Locate the cell with the specified text and output its (x, y) center coordinate. 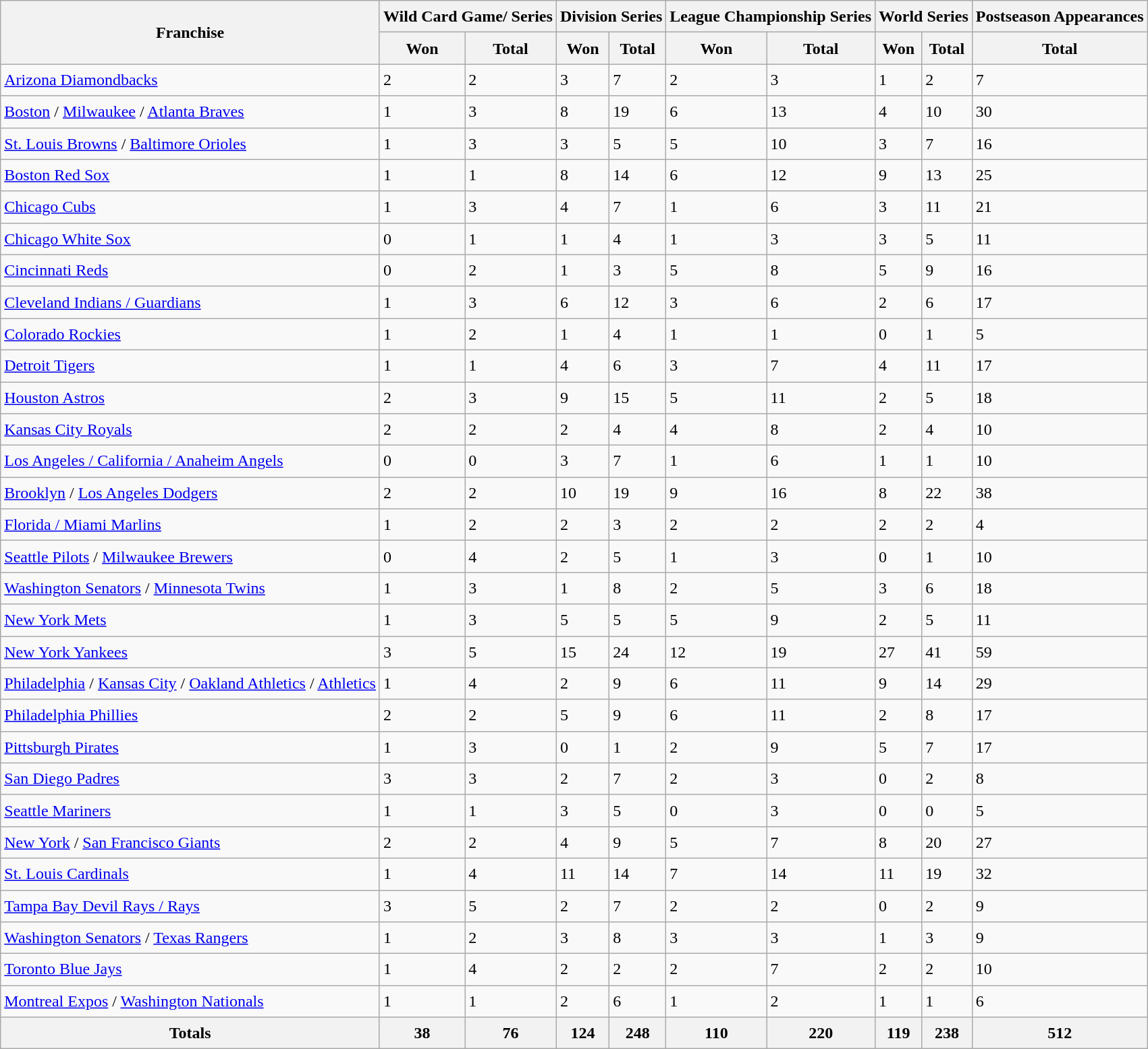
24 (638, 652)
Division Series (611, 16)
30 (1060, 112)
Florida / Miami Marlins (190, 525)
20 (947, 842)
Brooklyn / Los Angeles Dodgers (190, 493)
Washington Senators / Texas Rangers (190, 938)
Totals (190, 1033)
Chicago White Sox (190, 239)
Pittsburgh Pirates (190, 747)
124 (582, 1033)
Franchise (190, 32)
41 (947, 652)
Postseason Appearances (1060, 16)
Colorado Rockies (190, 333)
119 (899, 1033)
Detroit Tigers (190, 366)
Tampa Bay Devil Rays / Rays (190, 906)
Cincinnati Reds (190, 270)
New York Yankees (190, 652)
Arizona Diamondbacks (190, 80)
Kansas City Royals (190, 429)
Los Angeles / California / Anaheim Angels (190, 462)
29 (1060, 683)
21 (1060, 207)
Cleveland Indians / Guardians (190, 302)
Wild Card Game/ Series (468, 16)
League Championship Series (771, 16)
59 (1060, 652)
Chicago Cubs (190, 207)
512 (1060, 1033)
238 (947, 1033)
220 (821, 1033)
Seattle Mariners (190, 810)
25 (1060, 176)
Houston Astros (190, 398)
32 (1060, 873)
St. Louis Cardinals (190, 873)
248 (638, 1033)
110 (717, 1033)
Boston / Milwaukee / Atlanta Braves (190, 112)
New York / San Francisco Giants (190, 842)
Philadelphia / Kansas City / Oakland Athletics / Athletics (190, 683)
World Series (924, 16)
New York Mets (190, 620)
Montreal Expos / Washington Nationals (190, 1002)
22 (947, 493)
Toronto Blue Jays (190, 969)
Seattle Pilots / Milwaukee Brewers (190, 556)
Boston Red Sox (190, 176)
76 (511, 1033)
Washington Senators / Minnesota Twins (190, 589)
Philadelphia Phillies (190, 716)
St. Louis Browns / Baltimore Orioles (190, 143)
San Diego Padres (190, 779)
